Pinpoint the cell where the given text exists, returning its (X, Y) midpoint coordinate. 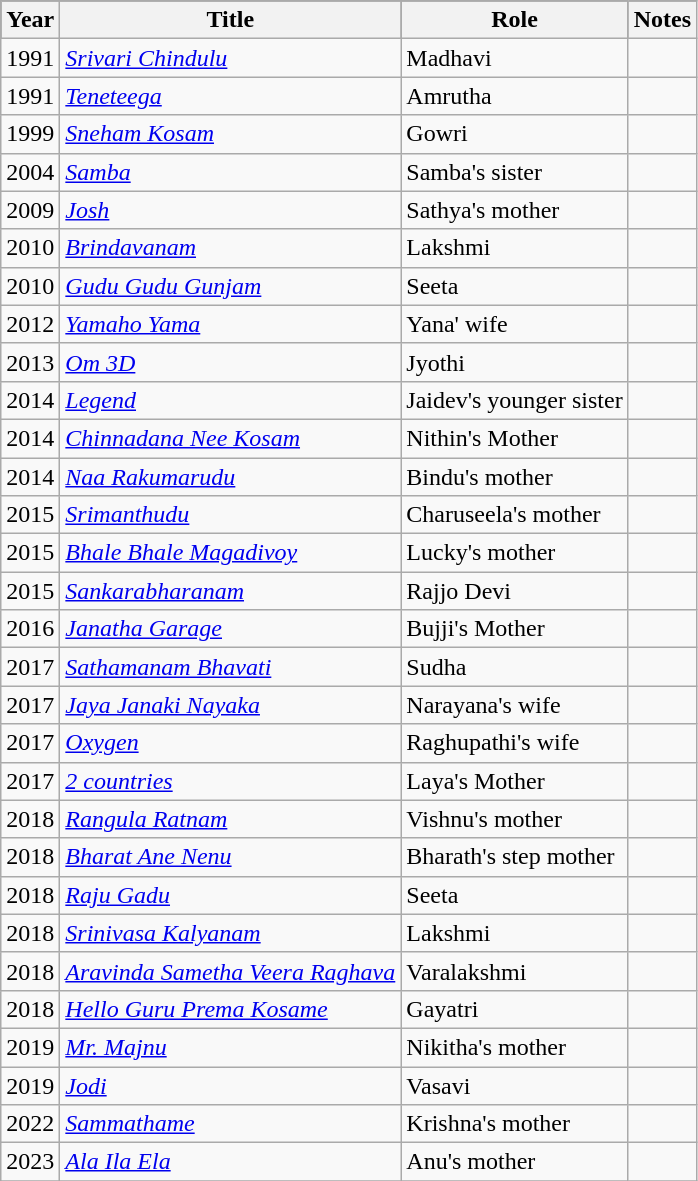
Year (30, 20)
Yamaho Yama (230, 324)
Title (230, 20)
Oxygen (230, 743)
2 countries (230, 781)
Sammathame (230, 1124)
2023 (30, 1162)
Sankarabharanam (230, 591)
2012 (30, 324)
Hello Guru Prema Kosame (230, 1009)
Madhavi (514, 58)
Sathya's mother (514, 210)
Janatha Garage (230, 629)
Bindu's mother (514, 477)
Yana' wife (514, 324)
Laya's Mother (514, 781)
Jyothi (514, 362)
Samba's sister (514, 172)
Role (514, 20)
Amrutha (514, 96)
Teneteega (230, 96)
Sneham Kosam (230, 134)
Jodi (230, 1085)
Gowri (514, 134)
Gudu Gudu Gunjam (230, 286)
Bharat Ane Nenu (230, 857)
Gayatri (514, 1009)
2004 (30, 172)
Charuseela's mother (514, 515)
Jaidev's younger sister (514, 400)
Vishnu's mother (514, 819)
Raju Gadu (230, 895)
Rajjo Devi (514, 591)
Bharath's step mother (514, 857)
Nikitha's mother (514, 1047)
Naa Rakumarudu (230, 477)
Samba (230, 172)
Rangula Ratnam (230, 819)
Bhale Bhale Magadivoy (230, 553)
Notes (662, 20)
2016 (30, 629)
1999 (30, 134)
Josh (230, 210)
Mr. Majnu (230, 1047)
Chinnadana Nee Kosam (230, 438)
2013 (30, 362)
Om 3D (230, 362)
Bujji's Mother (514, 629)
Sudha (514, 667)
Narayana's wife (514, 705)
Jaya Janaki Nayaka (230, 705)
Krishna's mother (514, 1124)
Ala Ila Ela (230, 1162)
Sathamanam Bhavati (230, 667)
Brindavanam (230, 248)
Srivari Chindulu (230, 58)
Aravinda Sametha Veera Raghava (230, 971)
Legend (230, 400)
Lucky's mother (514, 553)
Raghupathi's wife (514, 743)
Anu's mother (514, 1162)
2022 (30, 1124)
Srinivasa Kalyanam (230, 933)
Varalakshmi (514, 971)
2009 (30, 210)
Srimanthudu (230, 515)
Nithin's Mother (514, 438)
Vasavi (514, 1085)
